Capture the cell that displays the provided text and extract its (x, y) central coordinate. 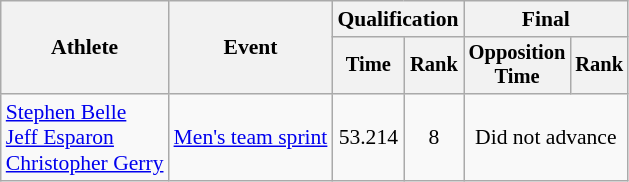
Stephen BelleJeff EsparonChristopher Gerry (85, 138)
OppositionTime (518, 66)
Qualification (398, 19)
Event (251, 48)
8 (434, 138)
Time (368, 66)
Did not advance (546, 138)
Athlete (85, 48)
Final (546, 19)
53.214 (368, 138)
Men's team sprint (251, 138)
